Determine the (x, y) coordinate at the center of the cell enclosing the given text.  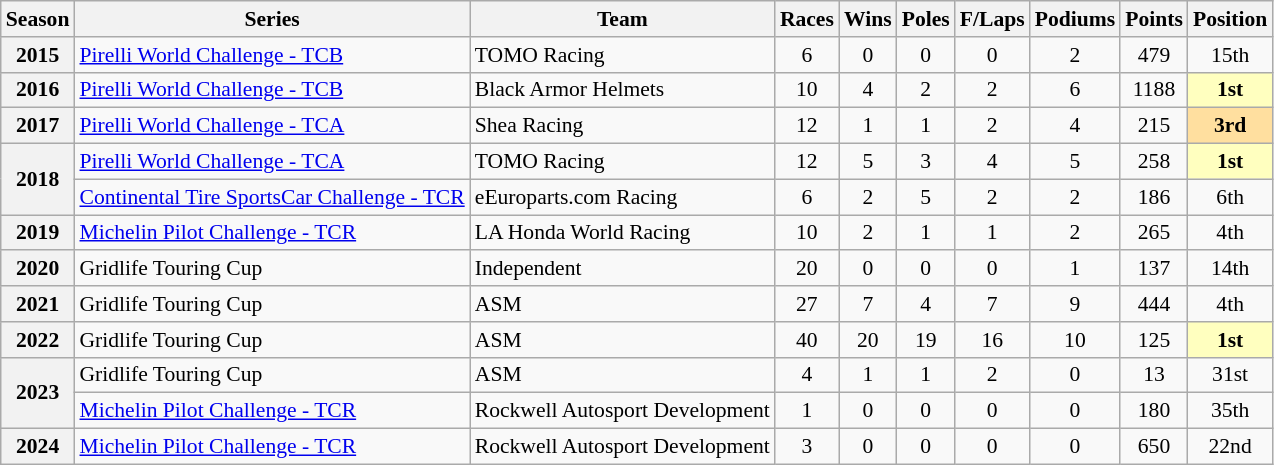
2015 (38, 55)
F/Laps (992, 19)
650 (1154, 447)
19 (926, 340)
2021 (38, 304)
6th (1230, 197)
2020 (38, 269)
444 (1154, 304)
15th (1230, 55)
Continental Tire SportsCar Challenge - TCR (272, 197)
186 (1154, 197)
Points (1154, 19)
Shea Racing (622, 126)
Black Armor Helmets (622, 90)
13 (1154, 375)
3rd (1230, 126)
9 (1076, 304)
35th (1230, 411)
258 (1154, 162)
eEuroparts.com Racing (622, 197)
1188 (1154, 90)
31st (1230, 375)
215 (1154, 126)
2019 (38, 233)
180 (1154, 411)
40 (807, 340)
Series (272, 19)
Wins (868, 19)
Season (38, 19)
Position (1230, 19)
LA Honda World Racing (622, 233)
125 (1154, 340)
137 (1154, 269)
16 (992, 340)
Team (622, 19)
Podiums (1076, 19)
2023 (38, 392)
265 (1154, 233)
Independent (622, 269)
Races (807, 19)
479 (1154, 55)
27 (807, 304)
2024 (38, 447)
22nd (1230, 447)
14th (1230, 269)
Poles (926, 19)
2017 (38, 126)
2018 (38, 180)
2016 (38, 90)
2022 (38, 340)
